Search for the cell housing the specified text and yield its (X, Y) center coordinate. 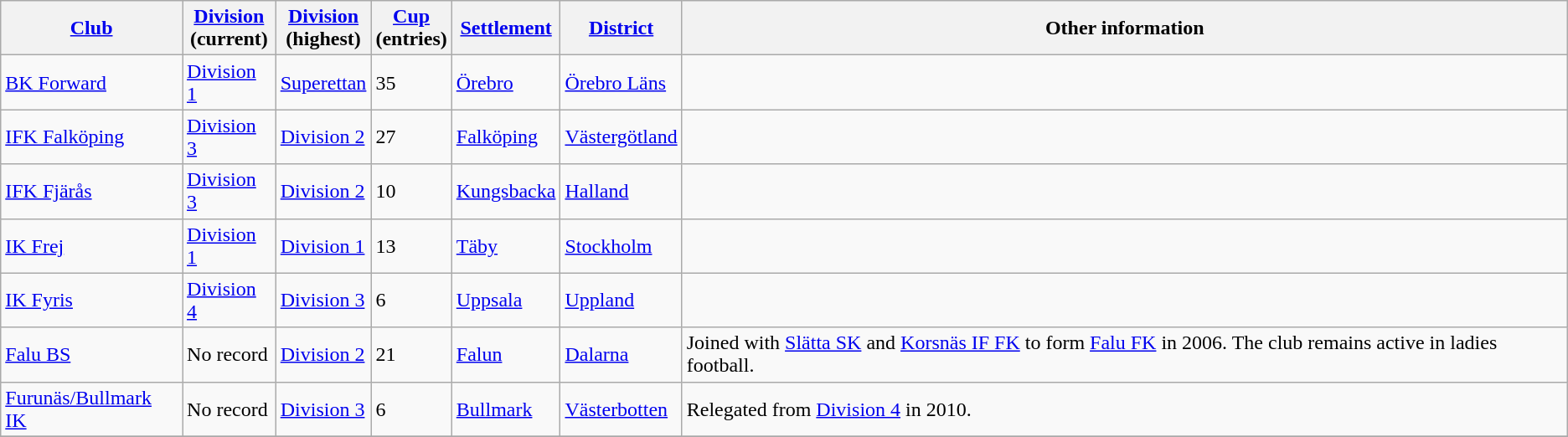
Cup (entries) (411, 28)
35 (411, 82)
21 (411, 355)
Uppsala (506, 300)
Joined with Slätta SK and Korsnäs IF FK to form Falu FK in 2006. The club remains active in ladies football. (1124, 355)
Västerbotten (622, 409)
Furunäs/Bullmark IK (92, 409)
Örebro Läns (622, 82)
Uppland (622, 300)
IK Fyris (92, 300)
Division (highest) (323, 28)
IK Frej (92, 246)
Täby (506, 246)
IFK Falköping (92, 137)
Dalarna (622, 355)
13 (411, 246)
Bullmark (506, 409)
Falu BS (92, 355)
District (622, 28)
Division 4 (230, 300)
Falun (506, 355)
Västergötland (622, 137)
Settlement (506, 28)
Halland (622, 191)
Division (current) (230, 28)
Stockholm (622, 246)
BK Forward (92, 82)
Other information (1124, 28)
Kungsbacka (506, 191)
Örebro (506, 82)
Club (92, 28)
Superettan (323, 82)
27 (411, 137)
10 (411, 191)
Falköping (506, 137)
Relegated from Division 4 in 2010. (1124, 409)
IFK Fjärås (92, 191)
